Identify which cell holds the provided text, then report its (X, Y) central coordinate. 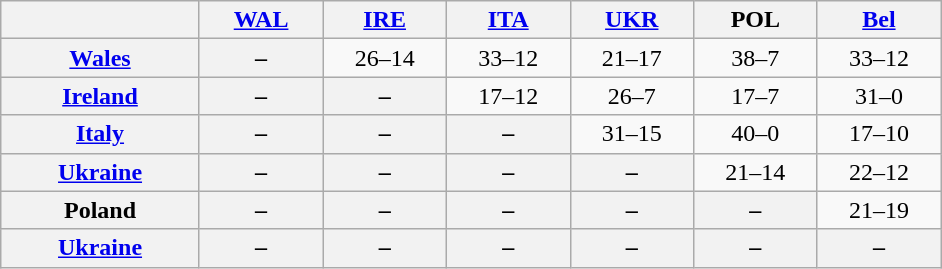
31–15 (632, 134)
UKR (632, 20)
Ireland (100, 96)
22–12 (879, 172)
17–12 (508, 96)
Italy (100, 134)
Wales (100, 58)
POL (756, 20)
38–7 (756, 58)
IRE (385, 20)
21–17 (632, 58)
26–14 (385, 58)
40–0 (756, 134)
Poland (100, 210)
Bel (879, 20)
17–10 (879, 134)
21–14 (756, 172)
21–19 (879, 210)
31–0 (879, 96)
WAL (261, 20)
26–7 (632, 96)
17–7 (756, 96)
ITA (508, 20)
